Scan for the cell matching the given text and deliver its [x, y] coordinate at center. 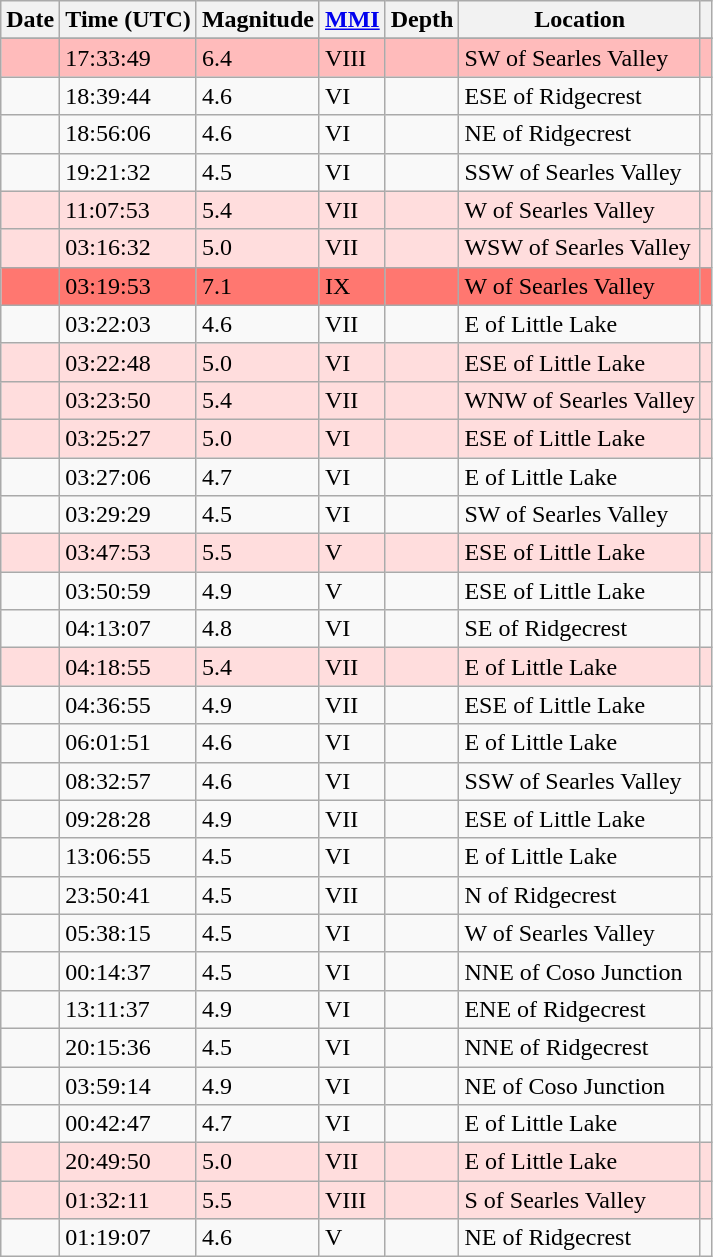
NNE of Ridgecrest [580, 1047]
06:01:51 [128, 743]
03:59:14 [128, 1085]
00:42:47 [128, 1124]
04:36:55 [128, 705]
05:38:15 [128, 933]
01:19:07 [128, 1238]
ENE of Ridgecrest [580, 1009]
NE of Coso Junction [580, 1085]
04:18:55 [128, 667]
Date [30, 20]
03:22:03 [128, 324]
13:11:37 [128, 1009]
00:14:37 [128, 971]
04:13:07 [128, 629]
23:50:41 [128, 895]
Depth [422, 20]
SE of Ridgecrest [580, 629]
7.1 [258, 286]
03:29:29 [128, 515]
WNW of Searles Valley [580, 400]
03:25:27 [128, 438]
NNE of Coso Junction [580, 971]
17:33:49 [128, 58]
ESE of Ridgecrest [580, 96]
MMI [352, 20]
19:21:32 [128, 172]
03:47:53 [128, 553]
03:16:32 [128, 248]
03:50:59 [128, 591]
18:56:06 [128, 134]
11:07:53 [128, 210]
20:15:36 [128, 1047]
01:32:11 [128, 1200]
S of Searles Valley [580, 1200]
03:19:53 [128, 286]
Magnitude [258, 20]
03:22:48 [128, 362]
03:27:06 [128, 477]
09:28:28 [128, 819]
20:49:50 [128, 1162]
WSW of Searles Valley [580, 248]
N of Ridgecrest [580, 895]
13:06:55 [128, 857]
Time (UTC) [128, 20]
4.8 [258, 629]
03:23:50 [128, 400]
Location [580, 20]
18:39:44 [128, 96]
6.4 [258, 58]
08:32:57 [128, 781]
IX [352, 286]
